Detect which cell encompasses the target text, then output its [X, Y] center coordinate. 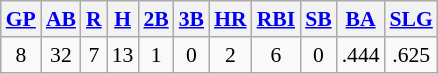
H [123, 19]
32 [61, 55]
.444 [361, 55]
AB [61, 19]
.625 [412, 55]
1 [156, 55]
RBI [276, 19]
2B [156, 19]
R [94, 19]
3B [192, 19]
8 [21, 55]
7 [94, 55]
GP [21, 19]
SLG [412, 19]
BA [361, 19]
HR [230, 19]
6 [276, 55]
SB [318, 19]
13 [123, 55]
2 [230, 55]
